Return the (X, Y) coordinate for the center point of the cell that contains the specified text.  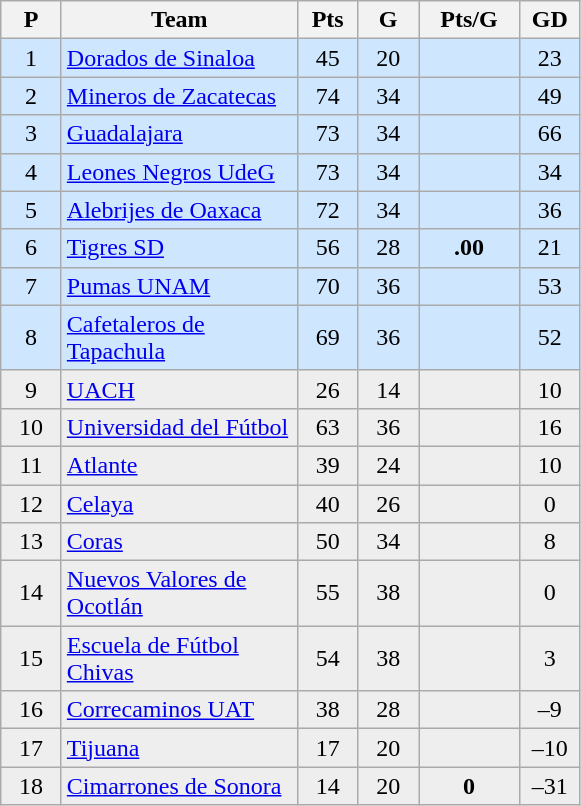
55 (328, 594)
15 (32, 658)
63 (328, 427)
1 (32, 58)
–10 (550, 748)
5 (32, 210)
Universidad del Fútbol (179, 427)
G (388, 20)
Team (179, 20)
Pumas UNAM (179, 286)
49 (550, 96)
21 (550, 248)
Pts/G (468, 20)
23 (550, 58)
4 (32, 172)
56 (328, 248)
Cimarrones de Sonora (179, 786)
Tigres SD (179, 248)
12 (32, 503)
54 (328, 658)
Leones Negros UdeG (179, 172)
72 (328, 210)
.00 (468, 248)
39 (328, 465)
40 (328, 503)
P (32, 20)
Alebrijes de Oaxaca (179, 210)
Cafetaleros de Tapachula (179, 338)
6 (32, 248)
–9 (550, 710)
52 (550, 338)
7 (32, 286)
13 (32, 542)
Mineros de Zacatecas (179, 96)
Nuevos Valores de Ocotlán (179, 594)
Pts (328, 20)
Atlante (179, 465)
66 (550, 134)
69 (328, 338)
Dorados de Sinaloa (179, 58)
11 (32, 465)
Escuela de Fútbol Chivas (179, 658)
Celaya (179, 503)
45 (328, 58)
UACH (179, 389)
Tijuana (179, 748)
70 (328, 286)
GD (550, 20)
53 (550, 286)
24 (388, 465)
9 (32, 389)
2 (32, 96)
18 (32, 786)
Correcaminos UAT (179, 710)
74 (328, 96)
50 (328, 542)
Coras (179, 542)
–31 (550, 786)
Guadalajara (179, 134)
